Detect which cell encompasses the target text, then output its [X, Y] center coordinate. 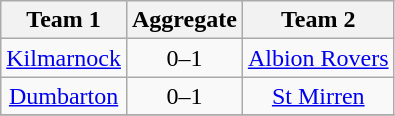
Albion Rovers [318, 58]
Kilmarnock [64, 58]
Dumbarton [64, 96]
Team 2 [318, 20]
Team 1 [64, 20]
Aggregate [184, 20]
St Mirren [318, 96]
